Find where the given text appears and provide that cell's center as (x, y) coordinate. 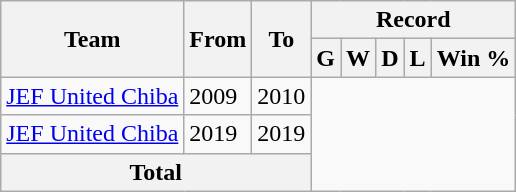
Record (414, 20)
Total (156, 172)
Win % (474, 58)
Team (92, 39)
From (218, 39)
To (282, 39)
W (358, 58)
2010 (282, 96)
L (418, 58)
D (390, 58)
G (326, 58)
2009 (218, 96)
